Locate the cell with the specified text and output its [X, Y] center coordinate. 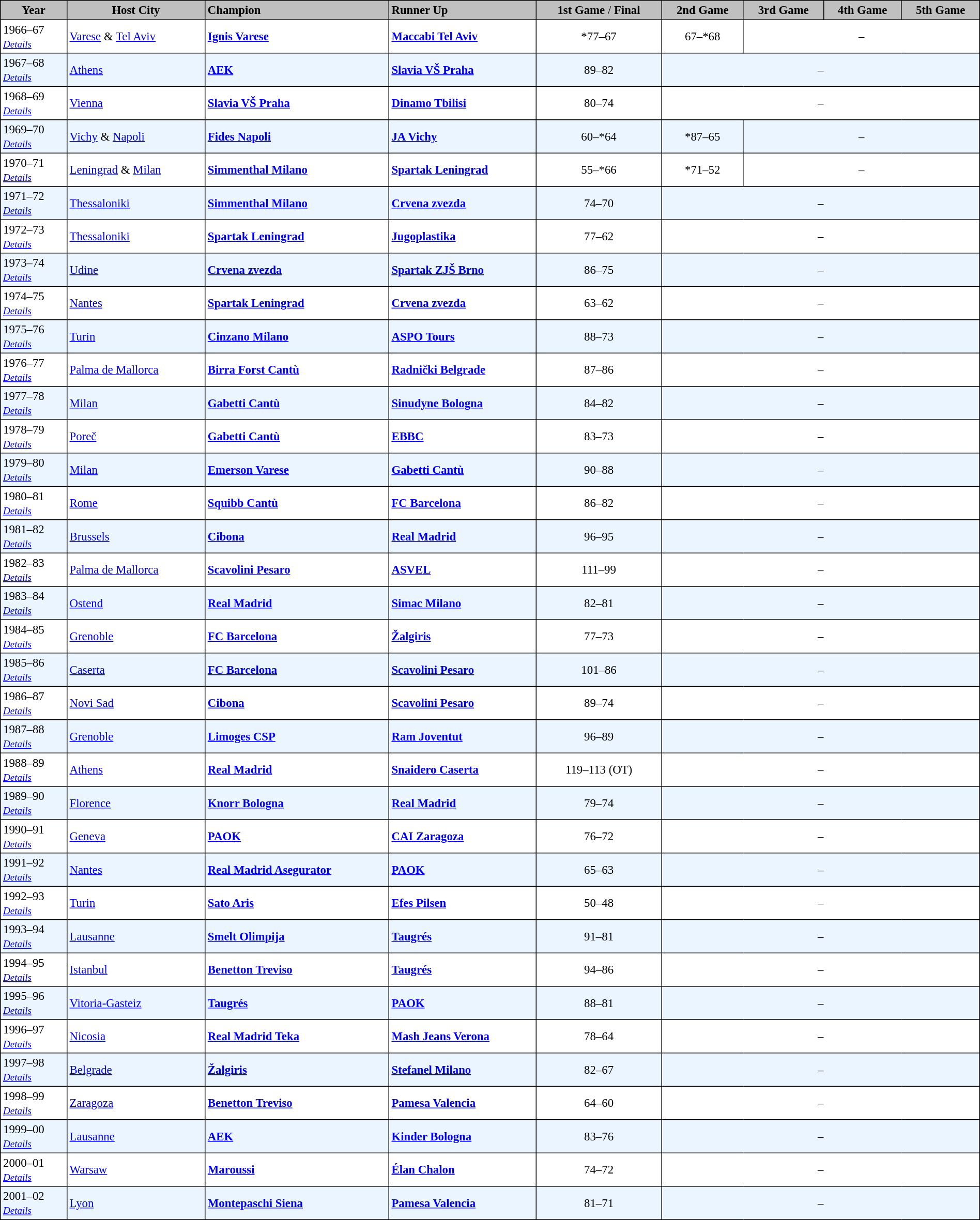
1985–86Details [34, 670]
Caserta [135, 670]
1998–99Details [34, 1103]
1966–67Details [34, 36]
Simac Milano [462, 603]
Spartak ZJŠ Brno [462, 270]
64–60 [599, 1103]
*77–67 [599, 36]
2001–02Details [34, 1203]
Knorr Bologna [297, 803]
1994–95Details [34, 969]
EBBC [462, 436]
Maroussi [297, 1169]
86–82 [599, 503]
Leningrad & Milan [135, 169]
94–86 [599, 969]
1986–87Details [34, 703]
ASPO Tours [462, 336]
*71–52 [702, 169]
Udine [135, 270]
1972–73Details [34, 236]
Smelt Olimpija [297, 936]
74–70 [599, 203]
Mash Jeans Verona [462, 1036]
1971–72Details [34, 203]
1974–75Details [34, 303]
1984–85Details [34, 636]
1989–90Details [34, 803]
Limoges CSP [297, 736]
2nd Game [702, 10]
55–*66 [599, 169]
1988–89Details [34, 769]
Novi Sad [135, 703]
Kinder Bologna [462, 1136]
Real Madrid Teka [297, 1036]
Year [34, 10]
1999–00Details [34, 1136]
Warsaw [135, 1169]
1968–69Details [34, 103]
1969–70Details [34, 136]
ASVEL [462, 569]
Ignis Varese [297, 36]
*87–65 [702, 136]
1980–81Details [34, 503]
77–62 [599, 236]
74–72 [599, 1169]
84–82 [599, 403]
Vienna [135, 103]
1979–80Details [34, 470]
1975–76Details [34, 336]
Squibb Cantù [297, 503]
1976–77Details [34, 369]
1970–71Details [34, 169]
1982–83Details [34, 569]
1995–96Details [34, 1003]
5th Game [941, 10]
Emerson Varese [297, 470]
83–73 [599, 436]
1973–74Details [34, 270]
77–73 [599, 636]
78–64 [599, 1036]
Champion [297, 10]
86–75 [599, 270]
Rome [135, 503]
1987–88Details [34, 736]
Sato Aris [297, 903]
Ostend [135, 603]
Jugoplastika [462, 236]
Real Madrid Asegurator [297, 870]
3rd Game [784, 10]
Runner Up [462, 10]
91–81 [599, 936]
101–86 [599, 670]
Geneva [135, 836]
96–95 [599, 536]
Host City [135, 10]
Snaidero Caserta [462, 769]
Istanbul [135, 969]
1967–68Details [34, 70]
Fides Napoli [297, 136]
Cinzano Milano [297, 336]
Varese & Tel Aviv [135, 36]
1978–79Details [34, 436]
60–*64 [599, 136]
1997–98Details [34, 1070]
90–88 [599, 470]
Montepaschi Siena [297, 1203]
1981–82Details [34, 536]
88–73 [599, 336]
76–72 [599, 836]
111–99 [599, 569]
50–48 [599, 903]
Lyon [135, 1203]
2000–01Details [34, 1169]
65–63 [599, 870]
1991–92Details [34, 870]
Vichy & Napoli [135, 136]
Ram Joventut [462, 736]
Dinamo Tbilisi [462, 103]
Maccabi Tel Aviv [462, 36]
Brussels [135, 536]
Élan Chalon [462, 1169]
96–89 [599, 736]
89–74 [599, 703]
1983–84Details [34, 603]
1977–78Details [34, 403]
87–86 [599, 369]
1st Game / Final [599, 10]
83–76 [599, 1136]
CAI Zaragoza [462, 836]
Zaragoza [135, 1103]
88–81 [599, 1003]
4th Game [862, 10]
Efes Pilsen [462, 903]
67–*68 [702, 36]
Stefanel Milano [462, 1070]
1992–93Details [34, 903]
Florence [135, 803]
Birra Forst Cantù [297, 369]
81–71 [599, 1203]
80–74 [599, 103]
119–113 (OT) [599, 769]
82–67 [599, 1070]
82–81 [599, 603]
63–62 [599, 303]
1993–94Details [34, 936]
1996–97Details [34, 1036]
Sinudyne Bologna [462, 403]
Radnički Belgrade [462, 369]
79–74 [599, 803]
1990–91Details [34, 836]
Nicosia [135, 1036]
Vitoria-Gasteiz [135, 1003]
Belgrade [135, 1070]
JA Vichy [462, 136]
Poreč [135, 436]
89–82 [599, 70]
